Return the [x, y] coordinate for the center point of the cell that contains the specified text.  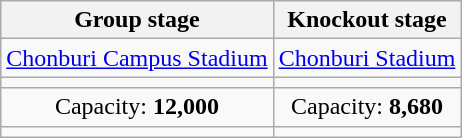
Knockout stage [367, 20]
Chonburi Stadium [367, 58]
Capacity: 12,000 [137, 107]
Group stage [137, 20]
Capacity: 8,680 [367, 107]
Chonburi Campus Stadium [137, 58]
